Pinpoint the cell where the given text exists, returning its (X, Y) midpoint coordinate. 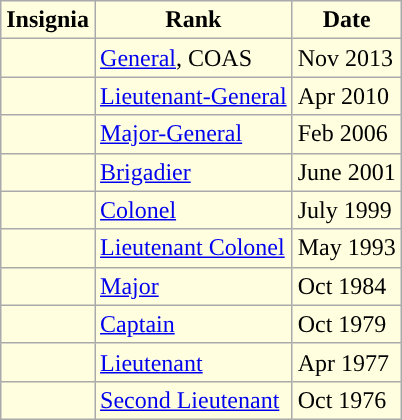
Rank (194, 20)
General, COAS (194, 58)
Date (346, 20)
Lieutenant Colonel (194, 248)
Insignia (48, 20)
Feb 2006 (346, 134)
May 1993 (346, 248)
Major (194, 286)
Major-General (194, 134)
Lieutenant (194, 362)
Nov 2013 (346, 58)
Colonel (194, 210)
Oct 1976 (346, 400)
Apr 1977 (346, 362)
Captain (194, 324)
June 2001 (346, 172)
Brigadier (194, 172)
July 1999 (346, 210)
Second Lieutenant (194, 400)
Lieutenant-General (194, 96)
Apr 2010 (346, 96)
Oct 1979 (346, 324)
Oct 1984 (346, 286)
